Identify which cell holds the provided text, then report its [X, Y] central coordinate. 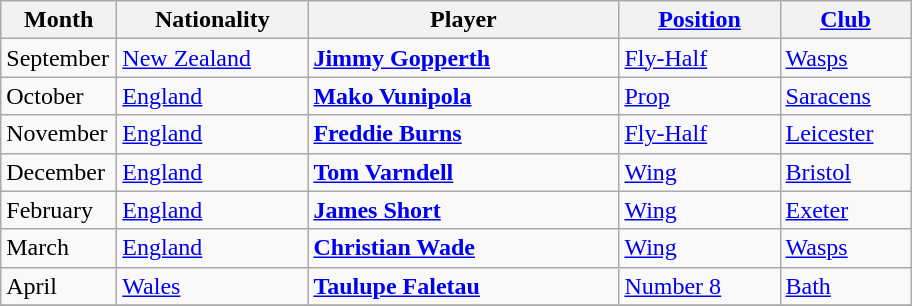
Bath [846, 286]
Position [700, 20]
Number 8 [700, 286]
Tom Varndell [464, 172]
Freddie Burns [464, 134]
Prop [700, 96]
November [59, 134]
Club [846, 20]
New Zealand [212, 58]
Bristol [846, 172]
Leicester [846, 134]
Exeter [846, 210]
Taulupe Faletau [464, 286]
Wales [212, 286]
December [59, 172]
February [59, 210]
Player [464, 20]
Christian Wade [464, 248]
Saracens [846, 96]
Month [59, 20]
September [59, 58]
Nationality [212, 20]
Mako Vunipola [464, 96]
October [59, 96]
Jimmy Gopperth [464, 58]
April [59, 286]
March [59, 248]
James Short [464, 210]
